Provide the (x, y) coordinate of the cell's center where the given text is located.  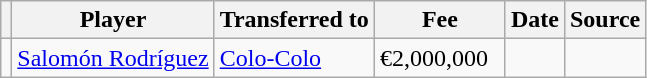
Date (534, 20)
Transferred to (294, 20)
Colo-Colo (294, 58)
Fee (440, 20)
Salomón Rodríguez (113, 58)
€2,000,000 (440, 58)
Source (604, 20)
Player (113, 20)
